Extract the [x, y] coordinate from the center of the cell holding the provided text.  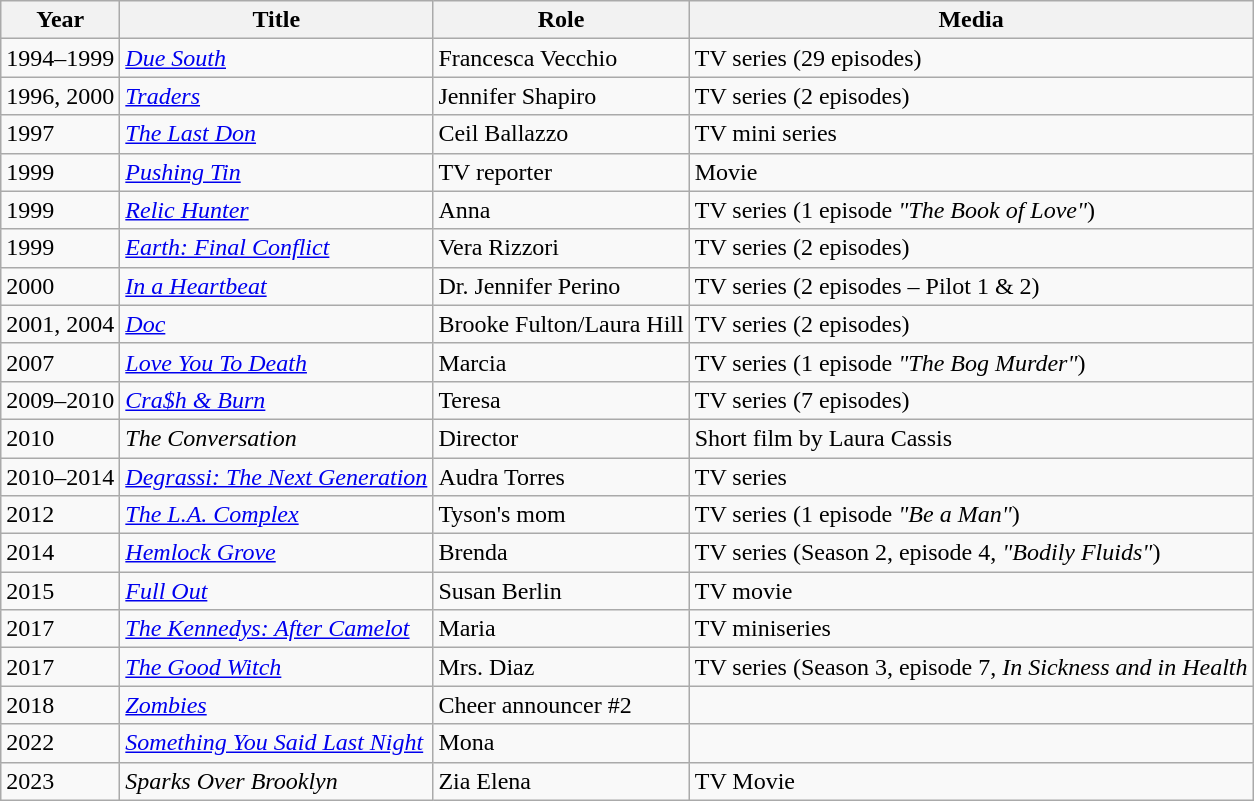
TV movie [971, 591]
2007 [60, 362]
Mona [561, 743]
Full Out [276, 591]
The Conversation [276, 438]
Maria [561, 629]
Susan Berlin [561, 591]
Sparks Over Brooklyn [276, 781]
Year [60, 20]
2018 [60, 705]
Jennifer Shapiro [561, 96]
TV series (1 episode "The Book of Love") [971, 210]
1996, 2000 [60, 96]
Tyson's mom [561, 515]
TV series (1 episode "The Bog Murder") [971, 362]
1994–1999 [60, 58]
TV miniseries [971, 629]
Degrassi: The Next Generation [276, 477]
TV series (Season 2, episode 4, "Bodily Fluids") [971, 553]
TV series (Season 3, episode 7, In Sickness and in Health [971, 667]
Mrs. Diaz [561, 667]
Doc [276, 324]
Pushing Tin [276, 172]
TV series (1 episode "Be a Man") [971, 515]
Short film by Laura Cassis [971, 438]
Zia Elena [561, 781]
TV Movie [971, 781]
Cra$h & Burn [276, 400]
Francesca Vecchio [561, 58]
TV series (29 episodes) [971, 58]
Earth: Final Conflict [276, 248]
Anna [561, 210]
TV mini series [971, 134]
Vera Rizzori [561, 248]
Due South [276, 58]
Dr. Jennifer Perino [561, 286]
Teresa [561, 400]
TV series (7 episodes) [971, 400]
2010–2014 [60, 477]
2009–2010 [60, 400]
Movie [971, 172]
Hemlock Grove [276, 553]
Role [561, 20]
Love You To Death [276, 362]
2001, 2004 [60, 324]
1997 [60, 134]
Cheer announcer #2 [561, 705]
The Good Witch [276, 667]
Media [971, 20]
TV reporter [561, 172]
2014 [60, 553]
2022 [60, 743]
The L.A. Complex [276, 515]
In a Heartbeat [276, 286]
Director [561, 438]
Brooke Fulton/Laura Hill [561, 324]
TV series [971, 477]
2023 [60, 781]
Marcia [561, 362]
TV series (2 episodes – Pilot 1 & 2) [971, 286]
2012 [60, 515]
Traders [276, 96]
Title [276, 20]
Ceil Ballazzo [561, 134]
The Last Don [276, 134]
Something You Said Last Night [276, 743]
2010 [60, 438]
Zombies [276, 705]
Brenda [561, 553]
The Kennedys: After Camelot [276, 629]
2015 [60, 591]
Relic Hunter [276, 210]
Audra Torres [561, 477]
2000 [60, 286]
